Detect which cell encompasses the target text, then output its [X, Y] center coordinate. 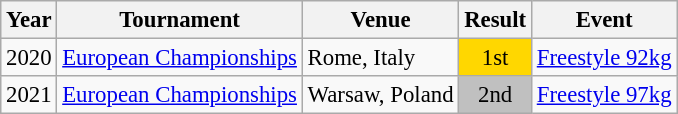
Freestyle 92kg [604, 58]
Freestyle 97kg [604, 95]
1st [496, 58]
2021 [29, 95]
Event [604, 20]
Tournament [180, 20]
Result [496, 20]
Year [29, 20]
2nd [496, 95]
Venue [380, 20]
Warsaw, Poland [380, 95]
Rome, Italy [380, 58]
2020 [29, 58]
